Determine the [x, y] coordinate at the center of the cell enclosing the given text.  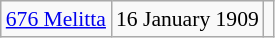
676 Melitta [56, 19]
16 January 1909 [188, 19]
